Search for the cell housing the specified text and yield its [X, Y] center coordinate. 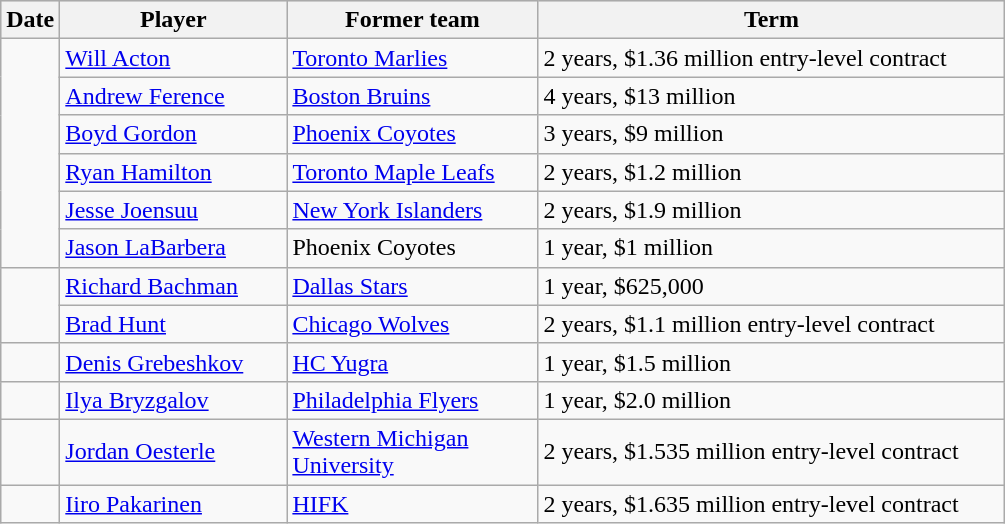
Iiro Pakarinen [174, 503]
Toronto Marlies [412, 58]
Jordan Oesterle [174, 452]
2 years, $1.535 million entry-level contract [772, 452]
Boyd Gordon [174, 134]
Dallas Stars [412, 286]
1 year, $1 million [772, 248]
Western Michigan University [412, 452]
2 years, $1.1 million entry-level contract [772, 324]
1 year, $2.0 million [772, 400]
2 years, $1.635 million entry-level contract [772, 503]
2 years, $1.36 million entry-level contract [772, 58]
Jesse Joensuu [174, 210]
Brad Hunt [174, 324]
Term [772, 20]
Date [30, 20]
2 years, $1.9 million [772, 210]
Denis Grebeshkov [174, 362]
Toronto Maple Leafs [412, 172]
4 years, $13 million [772, 96]
1 year, $625,000 [772, 286]
HC Yugra [412, 362]
3 years, $9 million [772, 134]
Former team [412, 20]
Will Acton [174, 58]
Player [174, 20]
HIFK [412, 503]
Boston Bruins [412, 96]
Ilya Bryzgalov [174, 400]
1 year, $1.5 million [772, 362]
2 years, $1.2 million [772, 172]
Chicago Wolves [412, 324]
Andrew Ference [174, 96]
Ryan Hamilton [174, 172]
Jason LaBarbera [174, 248]
Philadelphia Flyers [412, 400]
New York Islanders [412, 210]
Richard Bachman [174, 286]
